Detect which cell encompasses the target text, then output its (x, y) center coordinate. 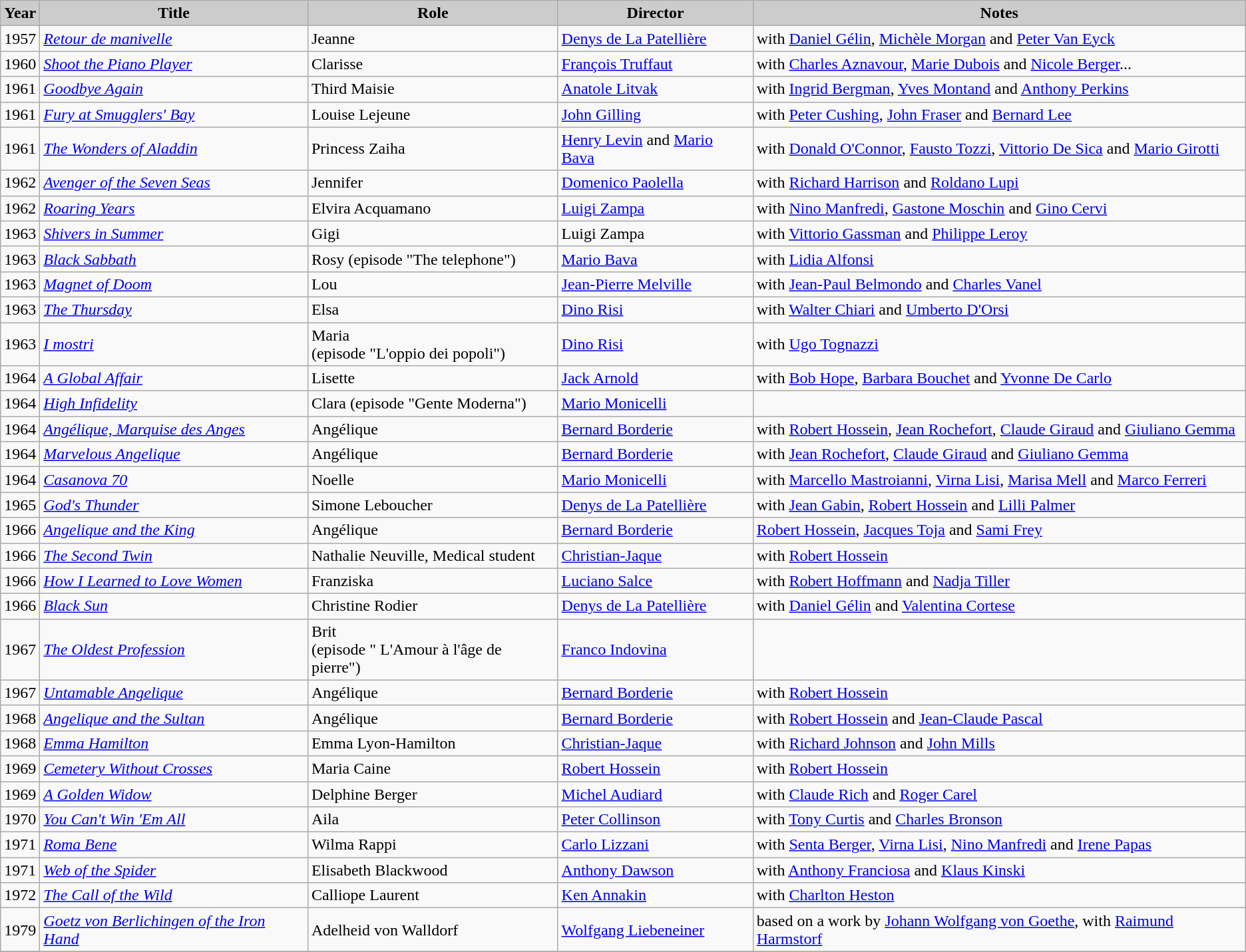
with Walter Chiari and Umberto D'Orsi (999, 309)
Jeanne (433, 39)
Domenico Paolella (655, 183)
Magnet of Doom (174, 284)
with Nino Manfredi, Gastone Moschin and Gino Cervi (999, 208)
Aila (433, 820)
Director (655, 13)
Lou (433, 284)
with Ingrid Bergman, Yves Montand and Anthony Perkins (999, 89)
Retour de manivelle (174, 39)
1957 (20, 39)
Emma Lyon-Hamilton (433, 743)
Robert Hossein (655, 768)
with Robert Hoffmann and Nadja Tiller (999, 581)
Marvelous Angelique (174, 454)
Jack Arnold (655, 379)
Elvira Acquamano (433, 208)
Princess Zaiha (433, 149)
A Global Affair (174, 379)
Casanova 70 (174, 480)
with Claude Rich and Roger Carel (999, 794)
Peter Collinson (655, 820)
Elisabeth Blackwood (433, 870)
with Robert Hossein and Jean-Claude Pascal (999, 718)
Shivers in Summer (174, 234)
Title (174, 13)
Delphine Berger (433, 794)
with Charlton Heston (999, 895)
Emma Hamilton (174, 743)
François Truffaut (655, 64)
with Robert Hossein, Jean Rochefort, Claude Giraud and Giuliano Gemma (999, 429)
Notes (999, 13)
Black Sabbath (174, 259)
Angelique and the Sultan (174, 718)
The Wonders of Aladdin (174, 149)
Carlo Lizzani (655, 845)
with Richard Harrison and Roldano Lupi (999, 183)
with Vittorio Gassman and Philippe Leroy (999, 234)
The Thursday (174, 309)
Luciano Salce (655, 581)
with Marcello Mastroianni, Virna Lisi, Marisa Mell and Marco Ferreri (999, 480)
Rosy (episode "The telephone") (433, 259)
with Richard Johnson and John Mills (999, 743)
Brit (episode " L'Amour à l'âge de pierre") (433, 649)
Louise Lejeune (433, 114)
with Donald O'Connor, Fausto Tozzi, Vittorio De Sica and Mario Girotti (999, 149)
1972 (20, 895)
How I Learned to Love Women (174, 581)
Wolfgang Liebeneiner (655, 930)
Goetz von Berlichingen of the Iron Hand (174, 930)
Robert Hossein, Jacques Toja and Sami Frey (999, 530)
Angelique and the King (174, 530)
with Jean Rochefort, Claude Giraud and Giuliano Gemma (999, 454)
Jean-Pierre Melville (655, 284)
with Jean Gabin, Robert Hossein and Lilli Palmer (999, 505)
with Bob Hope, Barbara Bouchet and Yvonne De Carlo (999, 379)
God's Thunder (174, 505)
Untamable Angelique (174, 693)
A Golden Widow (174, 794)
Calliope Laurent (433, 895)
Gigi (433, 234)
Franco Indovina (655, 649)
Year (20, 13)
Franziska (433, 581)
Maria Caine (433, 768)
Clara (episode "Gente Moderna") (433, 404)
Christine Rodier (433, 606)
Elsa (433, 309)
with Senta Berger, Virna Lisi, Nino Manfredi and Irene Papas (999, 845)
Henry Levin and Mario Bava (655, 149)
The Call of the Wild (174, 895)
John Gilling (655, 114)
Anatole Litvak (655, 89)
The Second Twin (174, 555)
Ken Annakin (655, 895)
with Daniel Gélin and Valentina Cortese (999, 606)
Roaring Years (174, 208)
with Ugo Tognazzi (999, 343)
Michel Audiard (655, 794)
The Oldest Profession (174, 649)
with Daniel Gélin, Michèle Morgan and Peter Van Eyck (999, 39)
Anthony Dawson (655, 870)
with Anthony Franciosa and Klaus Kinski (999, 870)
Clarisse (433, 64)
High Infidelity (174, 404)
Maria (episode "L'oppio dei popoli") (433, 343)
with Jean-Paul Belmondo and Charles Vanel (999, 284)
with Tony Curtis and Charles Bronson (999, 820)
1979 (20, 930)
Mario Bava (655, 259)
Noelle (433, 480)
1970 (20, 820)
Black Sun (174, 606)
with Charles Aznavour, Marie Dubois and Nicole Berger... (999, 64)
Goodbye Again (174, 89)
based on a work by Johann Wolfgang von Goethe, with Raimund Harmstorf (999, 930)
Third Maisie (433, 89)
Wilma Rappi (433, 845)
Angélique, Marquise des Anges (174, 429)
with Lidia Alfonsi (999, 259)
with Peter Cushing, John Fraser and Bernard Lee (999, 114)
Lisette (433, 379)
Avenger of the Seven Seas (174, 183)
Nathalie Neuville, Medical student (433, 555)
Shoot the Piano Player (174, 64)
Jennifer (433, 183)
Simone Leboucher (433, 505)
Cemetery Without Crosses (174, 768)
Adelheid von Walldorf (433, 930)
Web of the Spider (174, 870)
You Can't Win 'Em All (174, 820)
1965 (20, 505)
Roma Bene (174, 845)
Role (433, 13)
Fury at Smugglers' Bay (174, 114)
I mostri (174, 343)
1960 (20, 64)
